Detect which cell encompasses the target text, then output its (X, Y) center coordinate. 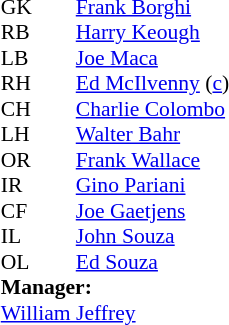
OR (20, 160)
Frank Wallace (152, 160)
CH (20, 109)
Walter Bahr (152, 135)
IL (20, 237)
Joe Maca (152, 58)
LH (20, 135)
John Souza (152, 237)
Ed Souza (152, 262)
RH (20, 83)
Harry Keough (152, 33)
Ed McIlvenny (c) (152, 83)
Manager: (115, 287)
LB (20, 58)
OL (20, 262)
RB (20, 33)
CF (20, 211)
Joe Gaetjens (152, 211)
IR (20, 185)
Charlie Colombo (152, 109)
Gino Pariani (152, 185)
